Identify which cell holds the provided text, then report its [x, y] central coordinate. 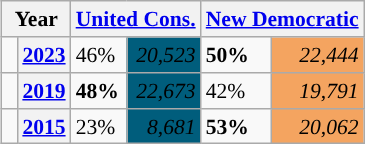
22,673 [164, 91]
8,681 [164, 126]
20,523 [164, 55]
2019 [44, 91]
New Democratic [282, 19]
46% [99, 55]
United Cons. [136, 19]
48% [99, 91]
2023 [44, 55]
50% [236, 55]
20,062 [317, 126]
53% [236, 126]
2015 [44, 126]
Year [36, 19]
19,791 [317, 91]
22,444 [317, 55]
42% [236, 91]
23% [99, 126]
